Scan for the cell matching the given text and deliver its (X, Y) coordinate at center. 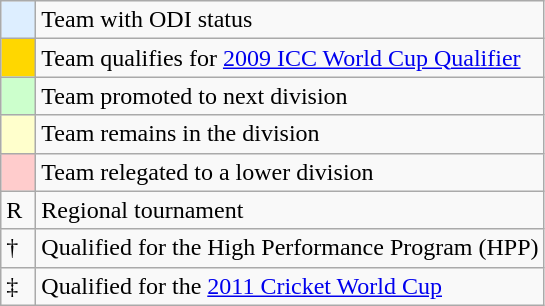
Regional tournament (290, 210)
Qualified for the 2011 Cricket World Cup (290, 286)
Team remains in the division (290, 134)
Team promoted to next division (290, 96)
Team qualifies for 2009 ICC World Cup Qualifier (290, 58)
Qualified for the High Performance Program (HPP) (290, 248)
‡ (18, 286)
Team relegated to a lower division (290, 172)
R (18, 210)
Team with ODI status (290, 20)
† (18, 248)
